For the text-containing cell, return its midpoint in (X, Y) coordinate format. 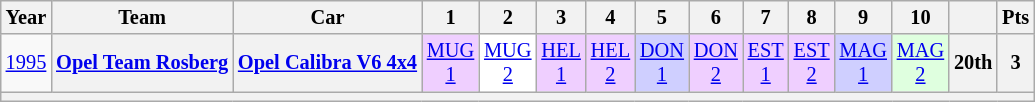
EST2 (812, 63)
MUG1 (450, 63)
HEL2 (610, 63)
Opel Calibra V6 4x4 (328, 63)
HEL1 (560, 63)
8 (812, 17)
MAG2 (920, 63)
4 (610, 17)
9 (864, 17)
DON1 (662, 63)
Car (328, 17)
Team (142, 17)
Pts (1016, 17)
Year (26, 17)
5 (662, 17)
Opel Team Rosberg (142, 63)
1995 (26, 63)
1 (450, 17)
7 (766, 17)
20th (973, 63)
DON2 (716, 63)
MUG2 (508, 63)
10 (920, 17)
6 (716, 17)
EST1 (766, 63)
MAG1 (864, 63)
2 (508, 17)
